Find where the given text appears and provide that cell's center as (x, y) coordinate. 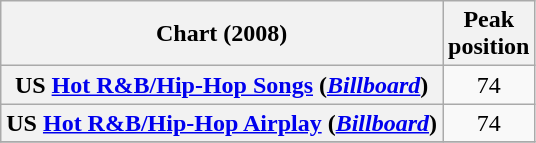
US Hot R&B/Hip-Hop Songs (Billboard) (222, 85)
Peakposition (489, 34)
US Hot R&B/Hip-Hop Airplay (Billboard) (222, 123)
Chart (2008) (222, 34)
